Capture the cell that displays the provided text and extract its [X, Y] central coordinate. 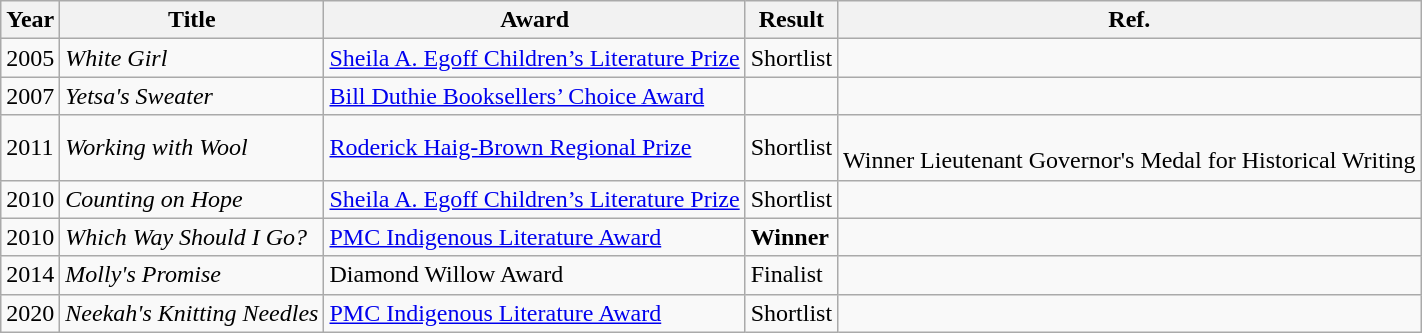
Finalist [791, 275]
Bill Duthie Booksellers’ Choice Award [534, 96]
2005 [30, 58]
Counting on Hope [192, 199]
White Girl [192, 58]
Which Way Should I Go? [192, 237]
Award [534, 20]
2007 [30, 96]
Title [192, 20]
2014 [30, 275]
Ref. [1130, 20]
Year [30, 20]
Neekah's Knitting Needles [192, 313]
Winner [791, 237]
Molly's Promise [192, 275]
Yetsa's Sweater [192, 96]
2011 [30, 148]
Roderick Haig-Brown Regional Prize [534, 148]
Winner Lieutenant Governor's Medal for Historical Writing [1130, 148]
Working with Wool [192, 148]
Result [791, 20]
Diamond Willow Award [534, 275]
2020 [30, 313]
